From the cell containing the given text, extract its center point as [X, Y] coordinate. 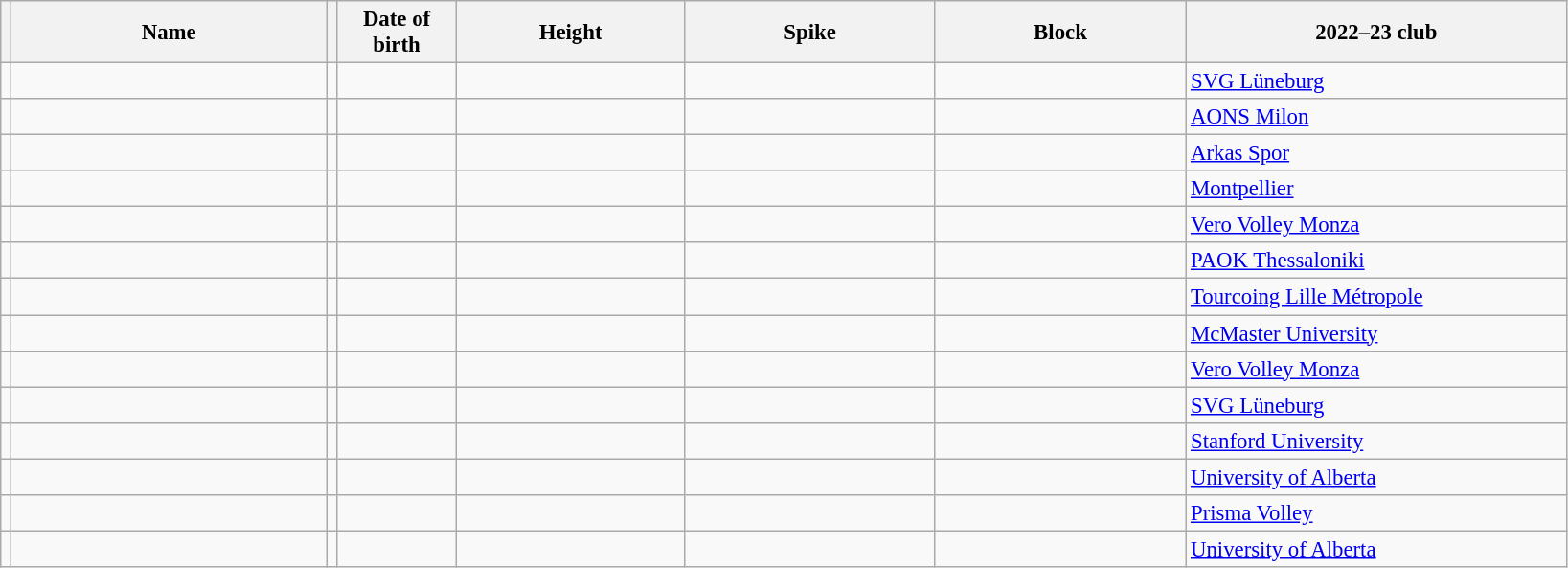
Block [1059, 33]
Tourcoing Lille Métropole [1376, 297]
Date of birth [397, 33]
AONS Milon [1376, 117]
Prisma Volley [1376, 513]
Name [169, 33]
Spike [810, 33]
Arkas Spor [1376, 153]
2022–23 club [1376, 33]
Montpellier [1376, 189]
McMaster University [1376, 333]
Height [571, 33]
PAOK Thessaloniki [1376, 261]
Stanford University [1376, 441]
